Detect which cell encompasses the target text, then output its (x, y) center coordinate. 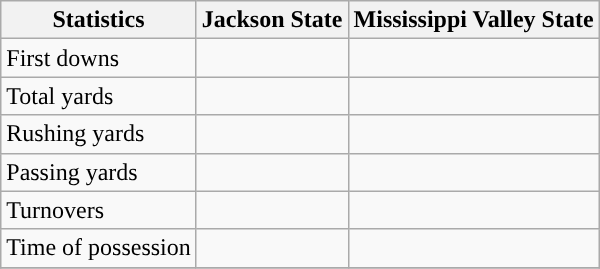
Passing yards (99, 172)
Statistics (99, 20)
Turnovers (99, 210)
Mississippi Valley State (474, 20)
Jackson State (272, 20)
First downs (99, 58)
Time of possession (99, 248)
Rushing yards (99, 134)
Total yards (99, 96)
